Detect which cell encompasses the target text, then output its (X, Y) center coordinate. 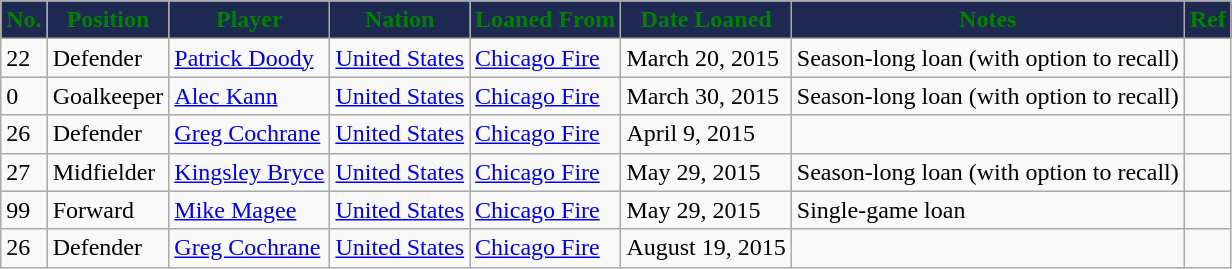
Forward (108, 210)
Player (250, 20)
March 30, 2015 (706, 96)
22 (24, 58)
Date Loaned (706, 20)
0 (24, 96)
Mike Magee (250, 210)
August 19, 2015 (706, 248)
Position (108, 20)
99 (24, 210)
March 20, 2015 (706, 58)
No. (24, 20)
Patrick Doody (250, 58)
Ref (1208, 20)
Midfielder (108, 172)
Loaned From (546, 20)
Notes (988, 20)
Kingsley Bryce (250, 172)
Nation (400, 20)
Goalkeeper (108, 96)
Alec Kann (250, 96)
27 (24, 172)
April 9, 2015 (706, 134)
Single-game loan (988, 210)
